Detect which cell encompasses the target text, then output its [x, y] center coordinate. 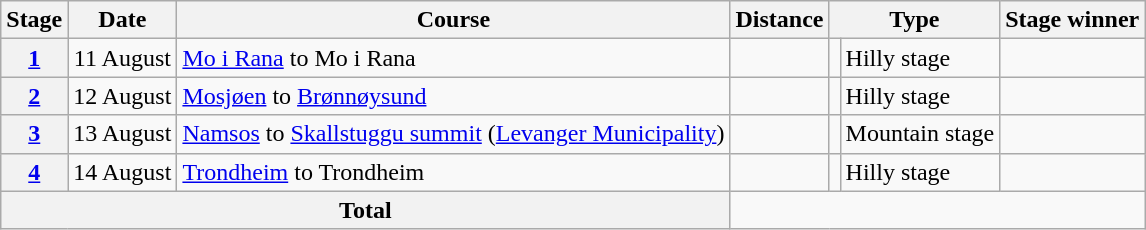
14 August [122, 172]
Mountain stage [920, 134]
Course [454, 20]
Total [366, 210]
Mosjøen to Brønnøysund [454, 96]
2 [34, 96]
Date [122, 20]
1 [34, 58]
Trondheim to Trondheim [454, 172]
Namsos to Skallstuggu summit (Levanger Municipality) [454, 134]
Distance [780, 20]
12 August [122, 96]
Mo i Rana to Mo i Rana [454, 58]
13 August [122, 134]
3 [34, 134]
Stage winner [1072, 20]
Stage [34, 20]
4 [34, 172]
11 August [122, 58]
Type [914, 20]
